Locate the cell with the specified text and output its [x, y] center coordinate. 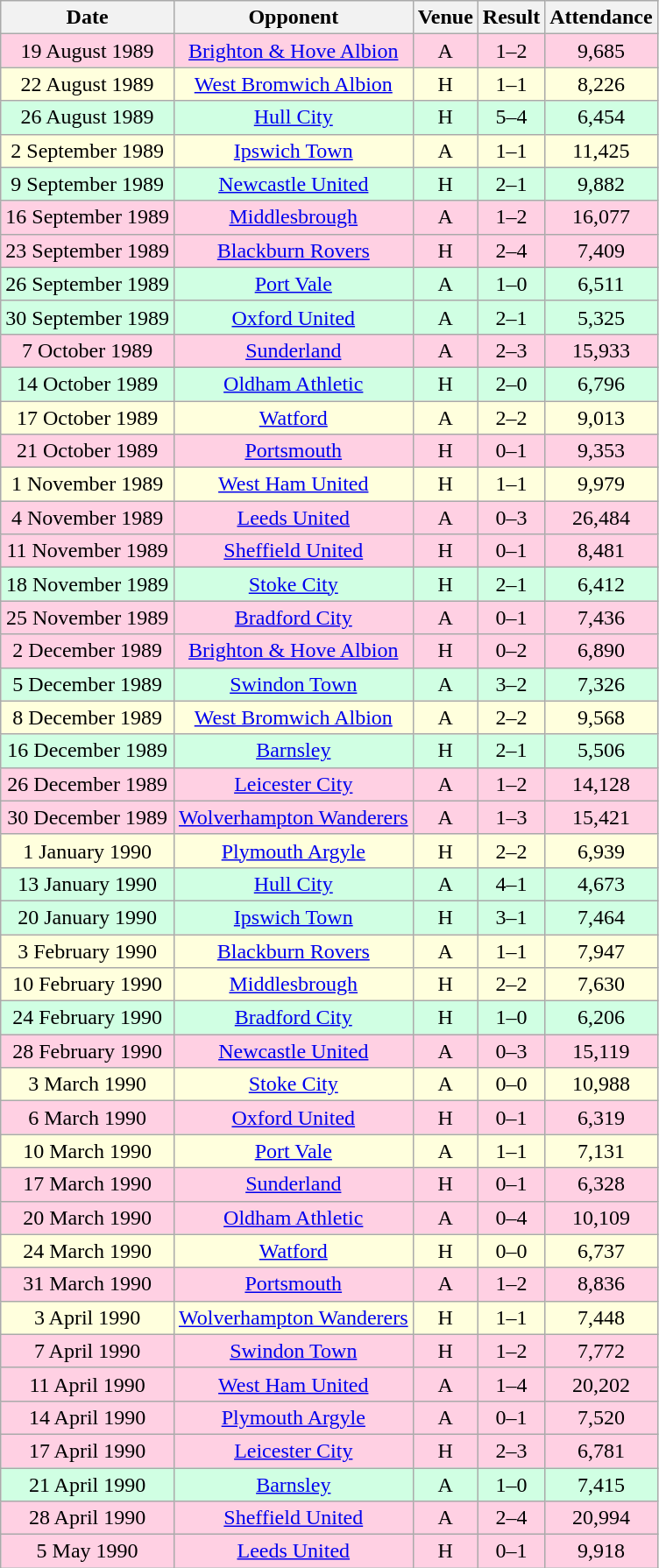
26 September 1989 [88, 284]
6,319 [601, 1118]
7,326 [601, 684]
0–2 [511, 651]
1 January 1990 [88, 851]
7,131 [601, 1151]
0–4 [511, 1218]
3–2 [511, 684]
9,013 [601, 418]
3 February 1990 [88, 950]
5,506 [601, 751]
28 April 1990 [88, 1518]
10,988 [601, 1084]
9,882 [601, 184]
8,481 [601, 551]
21 April 1990 [88, 1485]
1–3 [511, 817]
11,425 [601, 151]
14 October 1989 [88, 384]
7,772 [601, 1351]
17 October 1989 [88, 418]
7,415 [601, 1485]
20,202 [601, 1384]
6,511 [601, 284]
7,436 [601, 618]
9,685 [601, 51]
2–0 [511, 384]
2 December 1989 [88, 651]
3 March 1990 [88, 1084]
2 September 1989 [88, 151]
6,454 [601, 117]
9,918 [601, 1551]
11 November 1989 [88, 551]
6,796 [601, 384]
7 October 1989 [88, 350]
14,128 [601, 784]
21 October 1989 [88, 451]
31 March 1990 [88, 1284]
6,781 [601, 1451]
28 February 1990 [88, 1051]
26 December 1989 [88, 784]
5 December 1989 [88, 684]
4–1 [511, 884]
26 August 1989 [88, 117]
24 February 1990 [88, 1018]
16,077 [601, 217]
14 April 1990 [88, 1417]
7 April 1990 [88, 1351]
7,448 [601, 1317]
20 January 1990 [88, 917]
7,630 [601, 985]
15,119 [601, 1051]
7,409 [601, 251]
17 April 1990 [88, 1451]
8,226 [601, 84]
10 March 1990 [88, 1151]
10,109 [601, 1218]
6,412 [601, 584]
16 December 1989 [88, 751]
30 December 1989 [88, 817]
6,328 [601, 1184]
23 September 1989 [88, 251]
10 February 1990 [88, 985]
6,737 [601, 1251]
6,206 [601, 1018]
1–4 [511, 1384]
5–4 [511, 117]
5 May 1990 [88, 1551]
Venue [445, 18]
Attendance [601, 18]
16 September 1989 [88, 217]
15,933 [601, 350]
6,890 [601, 651]
19 August 1989 [88, 51]
7,947 [601, 950]
9,353 [601, 451]
7,520 [601, 1417]
11 April 1990 [88, 1384]
3–1 [511, 917]
6 March 1990 [88, 1118]
4,673 [601, 884]
17 March 1990 [88, 1184]
20 March 1990 [88, 1218]
Result [511, 18]
Date [88, 18]
15,421 [601, 817]
25 November 1989 [88, 618]
8 December 1989 [88, 717]
5,325 [601, 317]
30 September 1989 [88, 317]
18 November 1989 [88, 584]
8,836 [601, 1284]
3 April 1990 [88, 1317]
9,568 [601, 717]
24 March 1990 [88, 1251]
7,464 [601, 917]
9 September 1989 [88, 184]
9,979 [601, 484]
6,939 [601, 851]
22 August 1989 [88, 84]
26,484 [601, 518]
20,994 [601, 1518]
Opponent [293, 18]
1 November 1989 [88, 484]
4 November 1989 [88, 518]
13 January 1990 [88, 884]
